Extract the (x, y) coordinate from the center of the cell holding the provided text.  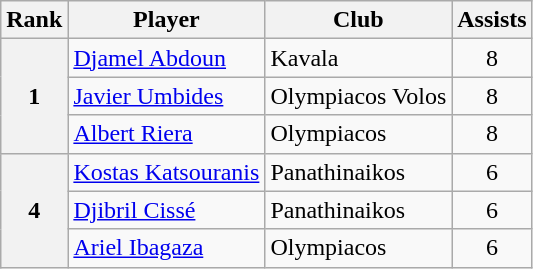
Javier Umbides (166, 96)
Kostas Katsouranis (166, 172)
Assists (492, 20)
Kavala (358, 58)
Albert Riera (166, 134)
4 (34, 210)
1 (34, 96)
Olympiacos Volos (358, 96)
Ariel Ibagaza (166, 248)
Rank (34, 20)
Djibril Cissé (166, 210)
Club (358, 20)
Player (166, 20)
Djamel Abdoun (166, 58)
